For the text-containing cell, return its midpoint in [X, Y] coordinate format. 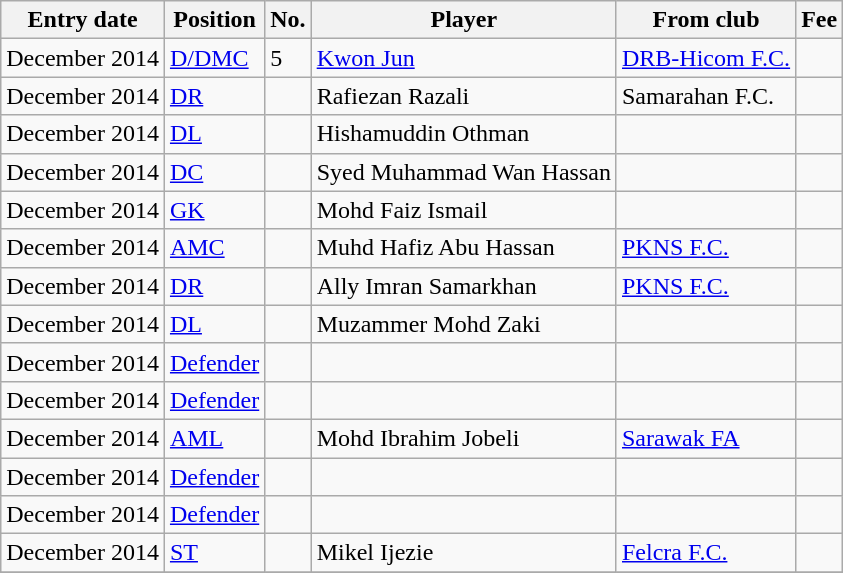
AML [214, 438]
Fee [820, 20]
GK [214, 210]
Samarahan F.C. [706, 96]
AMC [214, 248]
DRB-Hicom F.C. [706, 58]
Mohd Ibrahim Jobeli [464, 438]
Ally Imran Samarkhan [464, 286]
Mikel Ijezie [464, 553]
Muhd Hafiz Abu Hassan [464, 248]
Entry date [83, 20]
5 [288, 58]
Position [214, 20]
Mohd Faiz Ismail [464, 210]
Rafiezan Razali [464, 96]
Syed Muhammad Wan Hassan [464, 172]
Sarawak FA [706, 438]
Muzammer Mohd Zaki [464, 324]
DC [214, 172]
Felcra F.C. [706, 553]
D/DMC [214, 58]
From club [706, 20]
ST [214, 553]
No. [288, 20]
Kwon Jun [464, 58]
Player [464, 20]
Hishamuddin Othman [464, 134]
